Return (X, Y) of the center of cell containing provided text 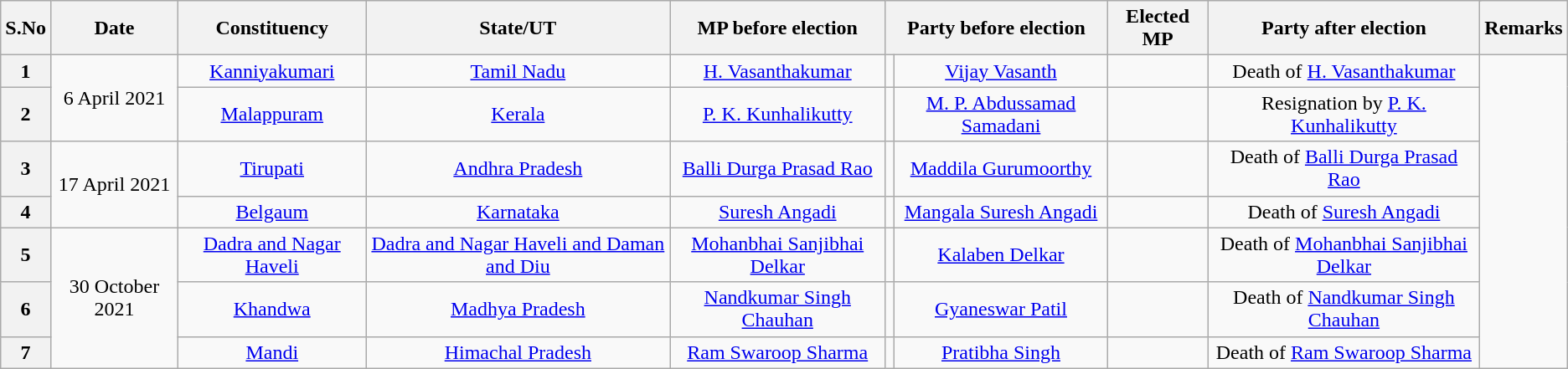
Date (114, 28)
6 (26, 310)
3 (26, 169)
Elected MP (1158, 28)
Party after election (1344, 28)
Kanniyakumari (272, 71)
Nandkumar Singh Chauhan (777, 310)
6 April 2021 (114, 99)
Death of Ram Swaroop Sharma (1344, 352)
17 April 2021 (114, 184)
Khandwa (272, 310)
Ram Swaroop Sharma (777, 352)
Mohanbhai Sanjibhai Delkar (777, 254)
1 (26, 71)
State/UT (518, 28)
Karnataka (518, 212)
Death of Suresh Angadi (1344, 212)
Death of Nandkumar Singh Chauhan (1344, 310)
Maddila Gurumoorthy (1001, 169)
Dadra and Nagar Haveli (272, 254)
Malappuram (272, 114)
2 (26, 114)
Madhya Pradesh (518, 310)
5 (26, 254)
Death of Mohanbhai Sanjibhai Delkar (1344, 254)
M. P. Abdussamad Samadani (1001, 114)
Mangala Suresh Angadi (1001, 212)
Tirupati (272, 169)
4 (26, 212)
Gyaneswar Patil (1001, 310)
Pratibha Singh (1001, 352)
Dadra and Nagar Haveli and Daman and Diu (518, 254)
Kalaben Delkar (1001, 254)
MP before election (777, 28)
Party before election (997, 28)
Tamil Nadu (518, 71)
Himachal Pradesh (518, 352)
Death of Balli Durga Prasad Rao (1344, 169)
Constituency (272, 28)
Balli Durga Prasad Rao (777, 169)
30 October 2021 (114, 298)
Vijay Vasanth (1001, 71)
H. Vasanthakumar (777, 71)
Resignation by P. K. Kunhalikutty (1344, 114)
S.No (26, 28)
7 (26, 352)
P. K. Kunhalikutty (777, 114)
Belgaum (272, 212)
Mandi (272, 352)
Suresh Angadi (777, 212)
Death of H. Vasanthakumar (1344, 71)
Andhra Pradesh (518, 169)
Kerala (518, 114)
Remarks (1524, 28)
